Search for the cell housing the specified text and yield its [x, y] center coordinate. 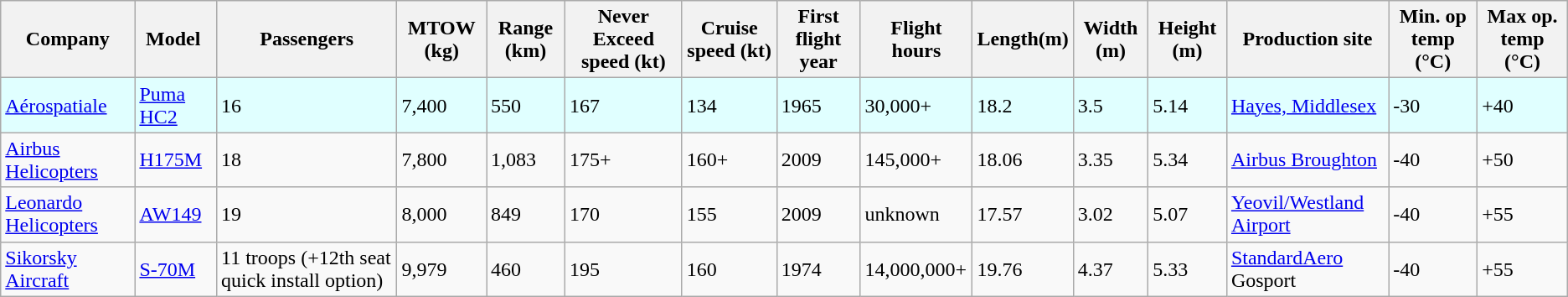
550 [526, 106]
Hayes, Middlesex [1307, 106]
Airbus Broughton [1307, 159]
134 [729, 106]
Production site [1307, 39]
+50 [1523, 159]
7,800 [442, 159]
18.2 [1023, 106]
9,979 [442, 268]
Puma HC2 [176, 106]
Model [176, 39]
849 [526, 215]
5.07 [1188, 215]
Aérospatiale [68, 106]
160 [729, 268]
+40 [1523, 106]
167 [624, 106]
Min. op temp (°C) [1433, 39]
3.02 [1111, 215]
Range (km) [526, 39]
3.35 [1111, 159]
Yeovil/Westland Airport [1307, 215]
5.33 [1188, 268]
1974 [818, 268]
Passengers [307, 39]
8,000 [442, 215]
Airbus Helicopters [68, 159]
Leonardo Helicopters [68, 215]
StandardAero Gosport [1307, 268]
H175M [176, 159]
460 [526, 268]
18.06 [1023, 159]
First flight year [818, 39]
Height (m) [1188, 39]
16 [307, 106]
1965 [818, 106]
unknown [916, 215]
30,000+ [916, 106]
Cruise speed (kt) [729, 39]
Flight hours [916, 39]
-30 [1433, 106]
19 [307, 215]
18 [307, 159]
5.14 [1188, 106]
160+ [729, 159]
Never Exceed speed (kt) [624, 39]
170 [624, 215]
Max op. temp (°C) [1523, 39]
AW149 [176, 215]
7,400 [442, 106]
Length(m) [1023, 39]
145,000+ [916, 159]
17.57 [1023, 215]
Sikorsky Aircraft [68, 268]
14,000,000+ [916, 268]
11 troops (+12th seat quick install option) [307, 268]
3.5 [1111, 106]
MTOW (kg) [442, 39]
195 [624, 268]
19.76 [1023, 268]
1,083 [526, 159]
4.37 [1111, 268]
S-70M [176, 268]
5.34 [1188, 159]
Company [68, 39]
Width (m) [1111, 39]
155 [729, 215]
175+ [624, 159]
